Output the (X, Y) coordinate of the center of the cell containing the given text.  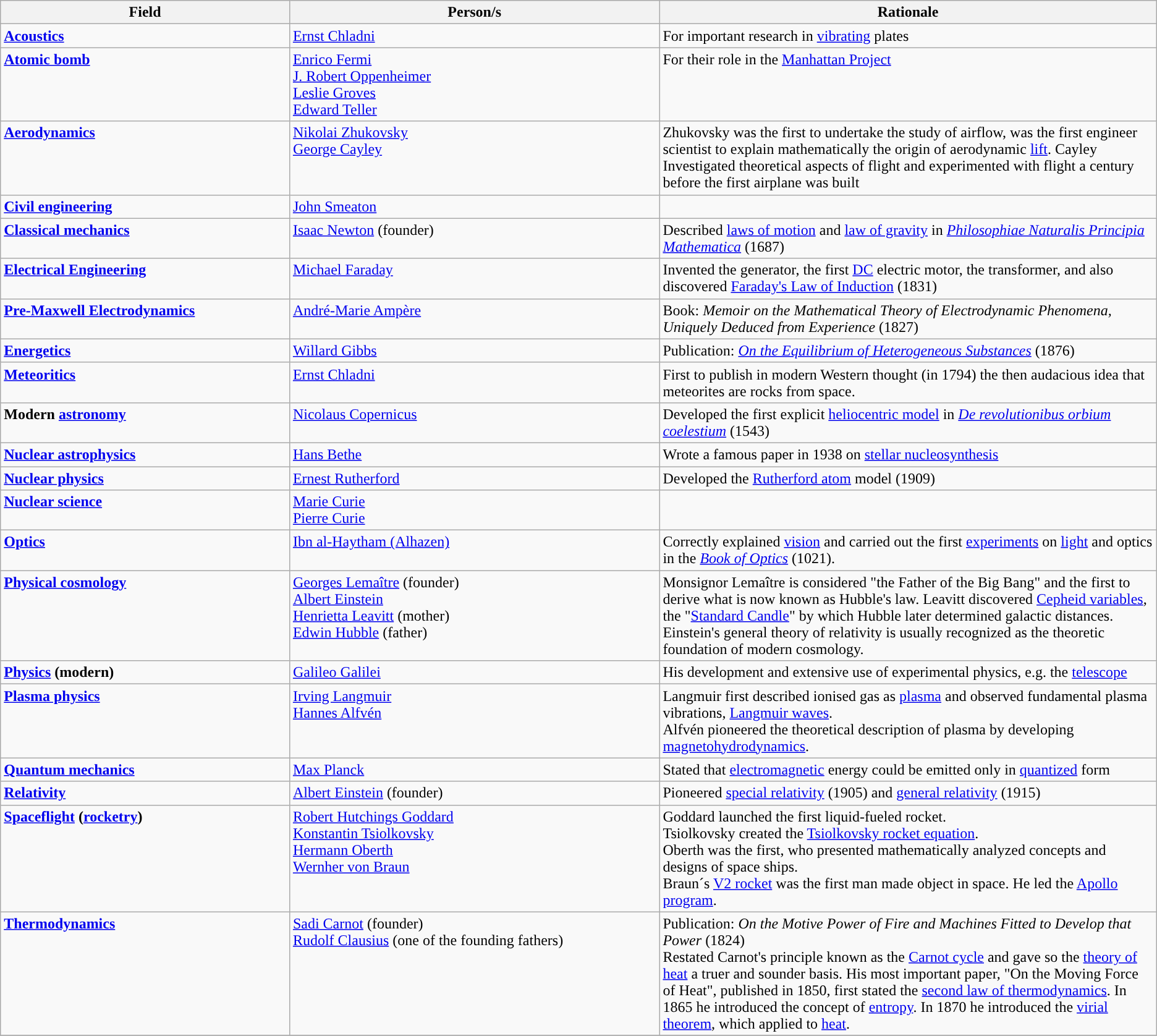
Enrico FermiJ. Robert OppenheimerLeslie GrovesEdward Teller (475, 84)
Willard Gibbs (475, 350)
Civil engineering (145, 206)
Correctly explained vision and carried out the first experiments on light and optics in the Book of Optics (1021). (908, 550)
Physical cosmology (145, 616)
Nicolaus Copernicus (475, 423)
Max Planck (475, 770)
Irving LangmuirHannes Alfvén (475, 721)
Plasma physics (145, 721)
Ibn al-Haytham (Alhazen) (475, 550)
Developed the Rutherford atom model (1909) (908, 478)
Nuclear physics (145, 478)
Modern astronomy (145, 423)
Meteoritics (145, 382)
Electrical Engineering (145, 278)
Book: Memoir on the Mathematical Theory of Electrodynamic Phenomena, Uniquely Deduced from Experience (1827) (908, 319)
Developed the first explicit heliocentric model in De revolutionibus orbium coelestium (1543) (908, 423)
Pioneered special relativity (1905) and general relativity (1915) (908, 793)
Person/s (475, 12)
Robert Hutchings GoddardKonstantin TsiolkovskyHermann OberthWernher von Braun (475, 858)
Aerodynamics (145, 158)
Nuclear science (145, 511)
Energetics (145, 350)
For their role in the Manhattan Project (908, 84)
Quantum mechanics (145, 770)
Optics (145, 550)
Rationale (908, 12)
André-Marie Ampère (475, 319)
Nikolai ZhukovskyGeorge Cayley (475, 158)
John Smeaton (475, 206)
Classical mechanics (145, 239)
Invented the generator, the first DC electric motor, the transformer, and also discovered Faraday's Law of Induction (1831) (908, 278)
Galileo Galilei (475, 673)
His development and extensive use of experimental physics, e.g. the telescope (908, 673)
Hans Bethe (475, 454)
Spaceflight (rocketry) (145, 858)
Albert Einstein (founder) (475, 793)
Ernest Rutherford (475, 478)
Marie CuriePierre Curie (475, 511)
Publication: On the Equilibrium of Heterogeneous Substances (1876) (908, 350)
Wrote a famous paper in 1938 on stellar nucleosynthesis (908, 454)
Nuclear astrophysics (145, 454)
Pre-Maxwell Electrodynamics (145, 319)
Described laws of motion and law of gravity in Philosophiae Naturalis Principia Mathematica (1687) (908, 239)
Relativity (145, 793)
Field (145, 12)
Atomic bomb (145, 84)
Physics (modern) (145, 673)
Isaac Newton (founder) (475, 239)
Acoustics (145, 36)
Michael Faraday (475, 278)
First to publish in modern Western thought (in 1794) the then audacious idea that meteorites are rocks from space. (908, 382)
Sadi Carnot (founder)Rudolf Clausius (one of the founding fathers) (475, 974)
Thermodynamics (145, 974)
Georges Lemaître (founder)Albert EinsteinHenrietta Leavitt (mother)Edwin Hubble (father) (475, 616)
Stated that electromagnetic energy could be emitted only in quantized form (908, 770)
For important research in vibrating plates (908, 36)
